For the text-containing cell, return its midpoint in (x, y) coordinate format. 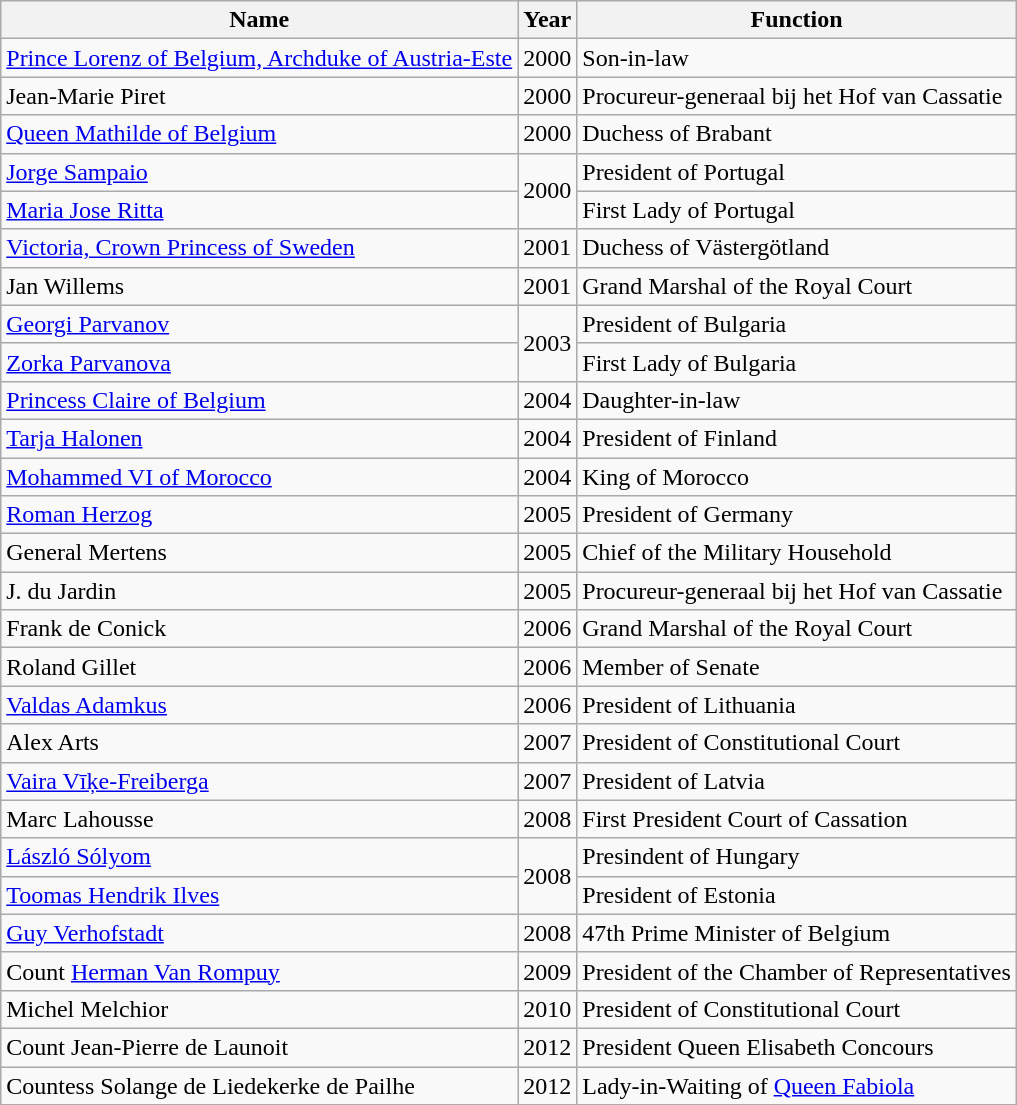
2009 (548, 971)
Prince Lorenz of Belgium, Archduke of Austria-Este (260, 58)
President of Estonia (797, 895)
Toomas Hendrik Ilves (260, 895)
Chief of the Military Household (797, 553)
Presindent of Hungary (797, 857)
Function (797, 20)
President of Lithuania (797, 705)
Alex Arts (260, 743)
Count Herman Van Rompuy (260, 971)
Michel Melchior (260, 1009)
László Sólyom (260, 857)
2010 (548, 1009)
President of Latvia (797, 781)
President of Bulgaria (797, 324)
Member of Senate (797, 667)
General Mertens (260, 553)
Vaira Vīķe-Freiberga (260, 781)
Countess Solange de Liedekerke de Pailhe (260, 1085)
Georgi Parvanov (260, 324)
President of Portugal (797, 172)
Son-in-law (797, 58)
Count Jean-Pierre de Launoit (260, 1047)
Queen Mathilde of Belgium (260, 134)
Roman Herzog (260, 515)
Tarja Halonen (260, 438)
Duchess of Brabant (797, 134)
47th Prime Minister of Belgium (797, 933)
Zorka Parvanova (260, 362)
Frank de Conick (260, 629)
Roland Gillet (260, 667)
Princess Claire of Belgium (260, 400)
Jan Willems (260, 286)
King of Morocco (797, 477)
J. du Jardin (260, 591)
Lady-in-Waiting of Queen Fabiola (797, 1085)
Jean-Marie Piret (260, 96)
Year (548, 20)
Valdas Adamkus (260, 705)
Mohammed VI of Morocco (260, 477)
Name (260, 20)
2003 (548, 343)
First Lady of Portugal (797, 210)
Jorge Sampaio (260, 172)
Marc Lahousse (260, 819)
First President Court of Cassation (797, 819)
President of Finland (797, 438)
Victoria, Crown Princess of Sweden (260, 248)
President Queen Elisabeth Concours (797, 1047)
Guy Verhofstadt (260, 933)
President of Germany (797, 515)
First Lady of Bulgaria (797, 362)
President of the Chamber of Representatives (797, 971)
Maria Jose Ritta (260, 210)
Duchess of Västergötland (797, 248)
Daughter-in-law (797, 400)
